Pinpoint the cell where the given text exists, returning its (x, y) midpoint coordinate. 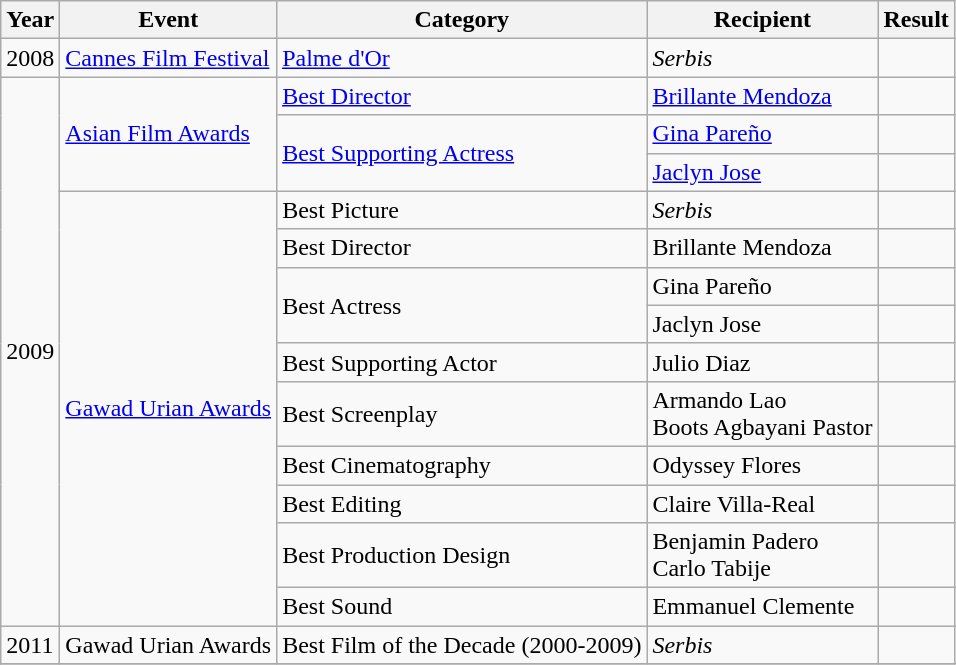
Cannes Film Festival (168, 58)
Best Actress (462, 305)
Odyssey Flores (762, 465)
Best Production Design (462, 556)
Best Film of the Decade (2000-2009) (462, 645)
Emmanuel Clemente (762, 607)
Best Picture (462, 210)
Year (30, 20)
Armando LaoBoots Agbayani Pastor (762, 414)
Best Sound (462, 607)
Event (168, 20)
Best Supporting Actor (462, 362)
2008 (30, 58)
2011 (30, 645)
2009 (30, 352)
Julio Diaz (762, 362)
Palme d'Or (462, 58)
Best Editing (462, 503)
Category (462, 20)
Recipient (762, 20)
Result (916, 20)
Best Cinematography (462, 465)
Best Screenplay (462, 414)
Asian Film Awards (168, 134)
Claire Villa-Real (762, 503)
Benjamin PaderoCarlo Tabije (762, 556)
Best Supporting Actress (462, 153)
